Return the [X, Y] coordinate for the center point of the cell that contains the specified text.  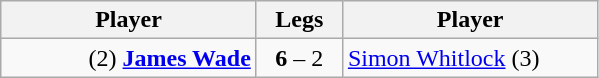
6 – 2 [299, 58]
Legs [299, 20]
Simon Whitlock (3) [470, 58]
(2) James Wade [129, 58]
